For the text-containing cell, return its midpoint in [x, y] coordinate format. 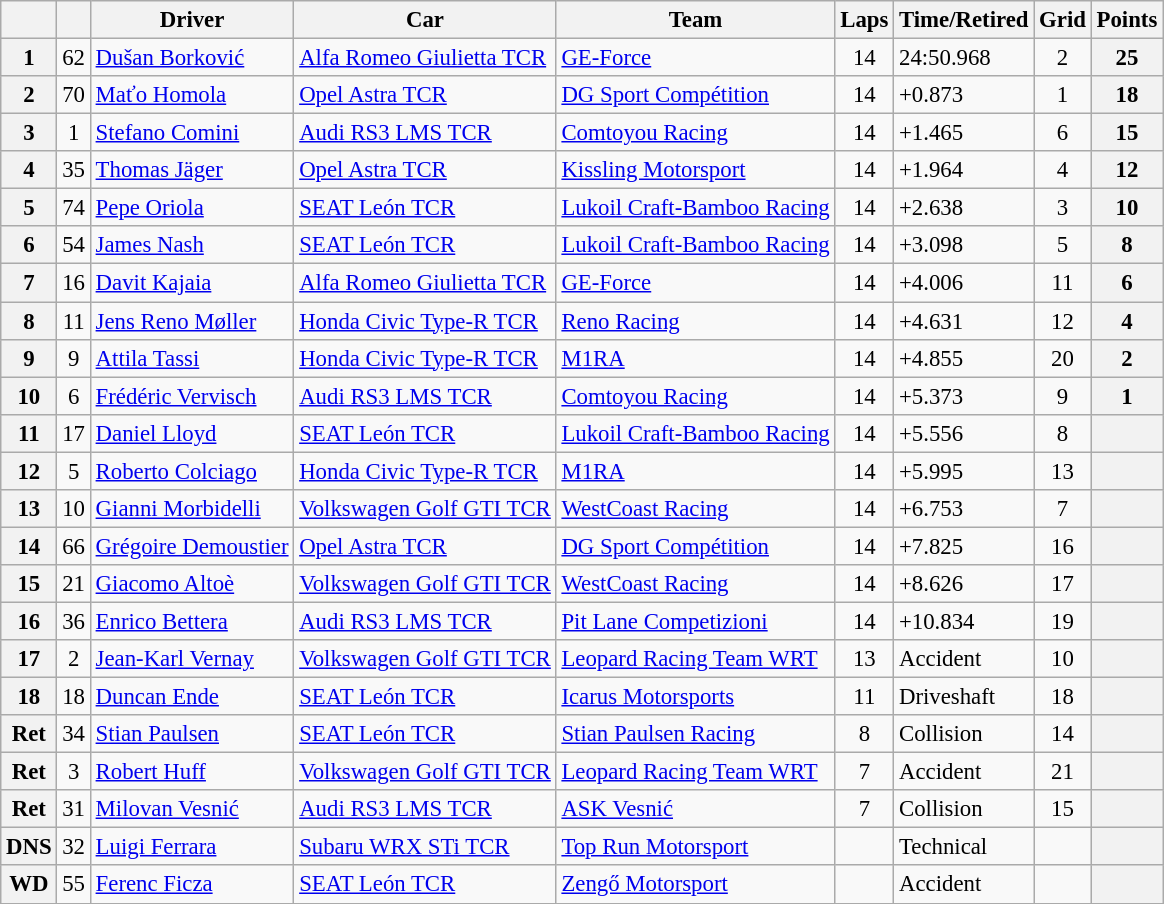
55 [74, 885]
+6.753 [964, 509]
Duncan Ende [192, 697]
62 [74, 58]
25 [1126, 58]
Top Run Motorsport [696, 847]
+4.631 [964, 321]
+0.873 [964, 95]
+3.098 [964, 245]
Time/Retired [964, 20]
74 [74, 208]
Thomas Jäger [192, 170]
Reno Racing [696, 321]
+5.995 [964, 471]
Stefano Comini [192, 133]
+4.006 [964, 283]
66 [74, 546]
+5.556 [964, 433]
Team [696, 20]
Attila Tassi [192, 358]
Luigi Ferrara [192, 847]
Icarus Motorsports [696, 697]
Pit Lane Competizioni [696, 621]
Robert Huff [192, 772]
DNS [29, 847]
+5.373 [964, 396]
Giacomo Altoè [192, 584]
Grégoire Demoustier [192, 546]
Driver [192, 20]
+10.834 [964, 621]
+7.825 [964, 546]
Milovan Vesnić [192, 809]
Ferenc Ficza [192, 885]
19 [1062, 621]
Technical [964, 847]
Driveshaft [964, 697]
34 [74, 734]
Maťo Homola [192, 95]
+4.855 [964, 358]
Enrico Bettera [192, 621]
24:50.968 [964, 58]
54 [74, 245]
Jean-Karl Vernay [192, 659]
Daniel Lloyd [192, 433]
Frédéric Vervisch [192, 396]
36 [74, 621]
Gianni Morbidelli [192, 509]
Car [425, 20]
Stian Paulsen [192, 734]
WD [29, 885]
ASK Vesnić [696, 809]
+8.626 [964, 584]
Dušan Borković [192, 58]
Points [1126, 20]
Subaru WRX STi TCR [425, 847]
+1.964 [964, 170]
+1.465 [964, 133]
31 [74, 809]
Zengő Motorsport [696, 885]
70 [74, 95]
James Nash [192, 245]
Pepe Oriola [192, 208]
35 [74, 170]
Roberto Colciago [192, 471]
Kissling Motorsport [696, 170]
+2.638 [964, 208]
Davit Kajaia [192, 283]
Laps [864, 20]
Stian Paulsen Racing [696, 734]
Jens Reno Møller [192, 321]
20 [1062, 358]
Grid [1062, 20]
32 [74, 847]
